Find where the given text appears and provide that cell's center as (X, Y) coordinate. 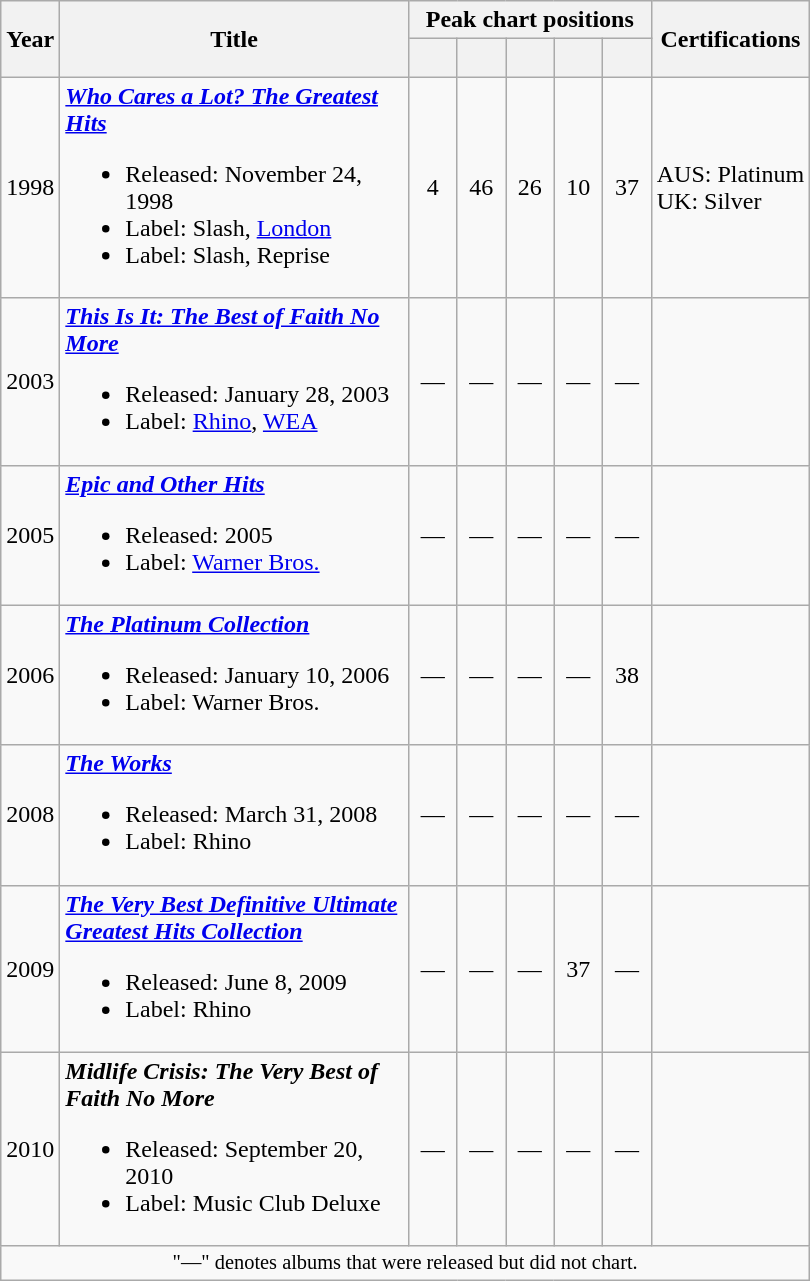
Peak chart positions (530, 20)
Title (234, 39)
2010 (30, 1149)
Midlife Crisis: The Very Best of Faith No MoreReleased: September 20, 2010Label: Music Club Deluxe (234, 1149)
2006 (30, 675)
The Platinum CollectionReleased: January 10, 2006Label: Warner Bros. (234, 675)
AUS: PlatinumUK: Silver (730, 188)
Certifications (730, 39)
2003 (30, 382)
46 (482, 188)
1998 (30, 188)
Year (30, 39)
38 (628, 675)
2009 (30, 968)
Epic and Other HitsReleased: 2005Label: Warner Bros. (234, 535)
2005 (30, 535)
The WorksReleased: March 31, 2008Label: Rhino (234, 815)
The Very Best Definitive Ultimate Greatest Hits CollectionReleased: June 8, 2009Label: Rhino (234, 968)
10 (578, 188)
"—" denotes albums that were released but did not chart. (406, 1263)
2008 (30, 815)
Who Cares a Lot? The Greatest HitsReleased: November 24, 1998Label: Slash, London Label: Slash, Reprise (234, 188)
4 (432, 188)
26 (530, 188)
This Is It: The Best of Faith No MoreReleased: January 28, 2003Label: Rhino, WEA (234, 382)
